Identify which cell holds the provided text, then report its (x, y) central coordinate. 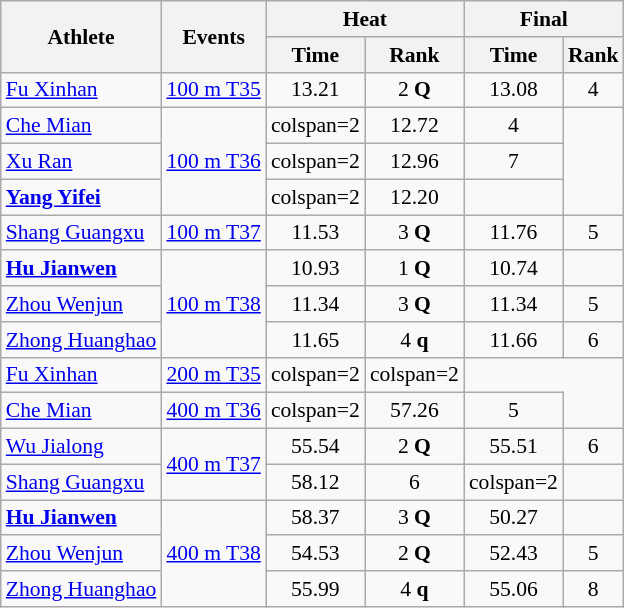
11.53 (316, 233)
11.65 (316, 340)
8 (594, 589)
54.53 (316, 554)
11.76 (514, 233)
52.43 (514, 554)
58.12 (316, 482)
58.37 (316, 518)
55.99 (316, 589)
100 m T36 (213, 162)
100 m T37 (213, 233)
400 m T37 (213, 464)
200 m T35 (213, 375)
12.20 (414, 197)
Xu Ran (82, 162)
400 m T38 (213, 554)
13.08 (514, 90)
400 m T36 (213, 411)
Events (213, 36)
12.96 (414, 162)
55.06 (514, 589)
Yang Yifei (82, 197)
Wu Jialong (82, 447)
55.54 (316, 447)
50.27 (514, 518)
Athlete (82, 36)
11.66 (514, 340)
13.21 (316, 90)
7 (514, 162)
55.51 (514, 447)
Heat (365, 19)
1 Q (414, 269)
57.26 (414, 411)
Final (544, 19)
10.74 (514, 269)
12.72 (414, 126)
100 m T38 (213, 304)
10.93 (316, 269)
100 m T35 (213, 90)
